Provide the (X, Y) coordinate of the cell's center where the given text is located.  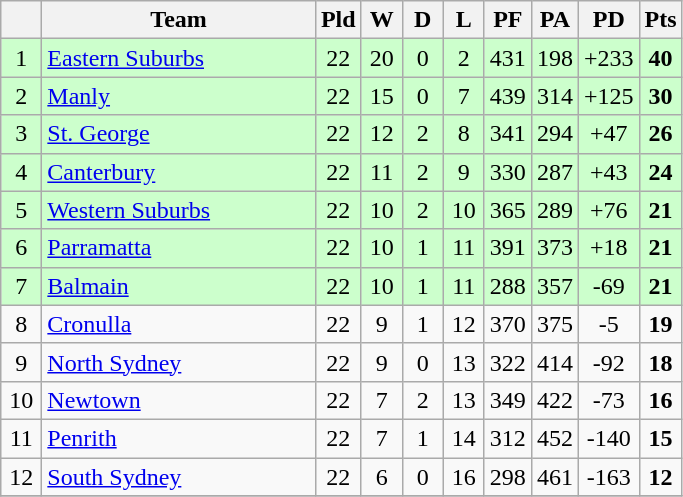
414 (554, 362)
391 (508, 248)
288 (508, 286)
5 (22, 210)
431 (508, 58)
198 (554, 58)
Pts (660, 20)
+76 (608, 210)
365 (508, 210)
D (422, 20)
North Sydney (179, 362)
312 (508, 438)
Cronulla (179, 324)
L (464, 20)
452 (554, 438)
19 (660, 324)
South Sydney (179, 477)
-69 (608, 286)
24 (660, 172)
289 (554, 210)
370 (508, 324)
+43 (608, 172)
PA (554, 20)
Manly (179, 96)
-163 (608, 477)
26 (660, 134)
349 (508, 400)
4 (22, 172)
298 (508, 477)
3 (22, 134)
+125 (608, 96)
357 (554, 286)
-73 (608, 400)
18 (660, 362)
294 (554, 134)
PD (608, 20)
-140 (608, 438)
322 (508, 362)
Pld (338, 20)
+47 (608, 134)
40 (660, 58)
Balmain (179, 286)
W (382, 20)
+233 (608, 58)
287 (554, 172)
375 (554, 324)
439 (508, 96)
PF (508, 20)
Team (179, 20)
-92 (608, 362)
Parramatta (179, 248)
Newtown (179, 400)
461 (554, 477)
St. George (179, 134)
330 (508, 172)
373 (554, 248)
+18 (608, 248)
30 (660, 96)
20 (382, 58)
Canterbury (179, 172)
Eastern Suburbs (179, 58)
314 (554, 96)
14 (464, 438)
Penrith (179, 438)
422 (554, 400)
-5 (608, 324)
Western Suburbs (179, 210)
341 (508, 134)
